Capture the cell that displays the provided text and extract its [X, Y] central coordinate. 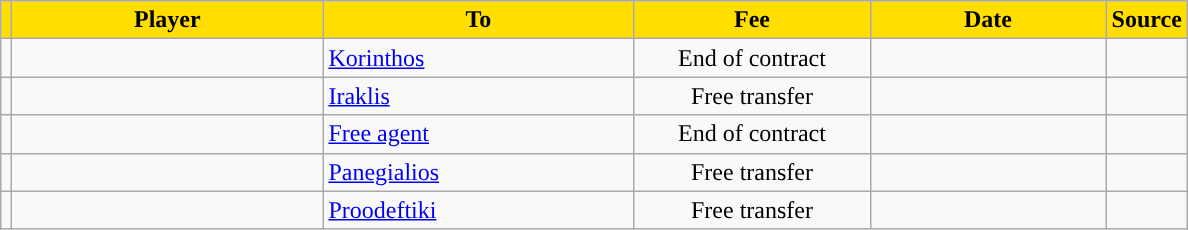
Source [1146, 20]
Proodeftiki [478, 210]
Panegialios [478, 172]
Date [988, 20]
Iraklis [478, 96]
Player [168, 20]
Free agent [478, 134]
Korinthos [478, 58]
Fee [752, 20]
To [478, 20]
